Return (x, y) of the center of cell containing provided text 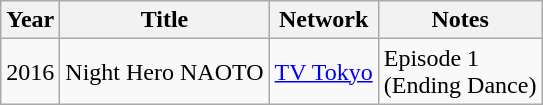
Year (30, 20)
Notes (460, 20)
Night Hero NAOTO (164, 72)
Network (324, 20)
2016 (30, 72)
Episode 1(Ending Dance) (460, 72)
Title (164, 20)
TV Tokyo (324, 72)
